For the text-containing cell, return its midpoint in (X, Y) coordinate format. 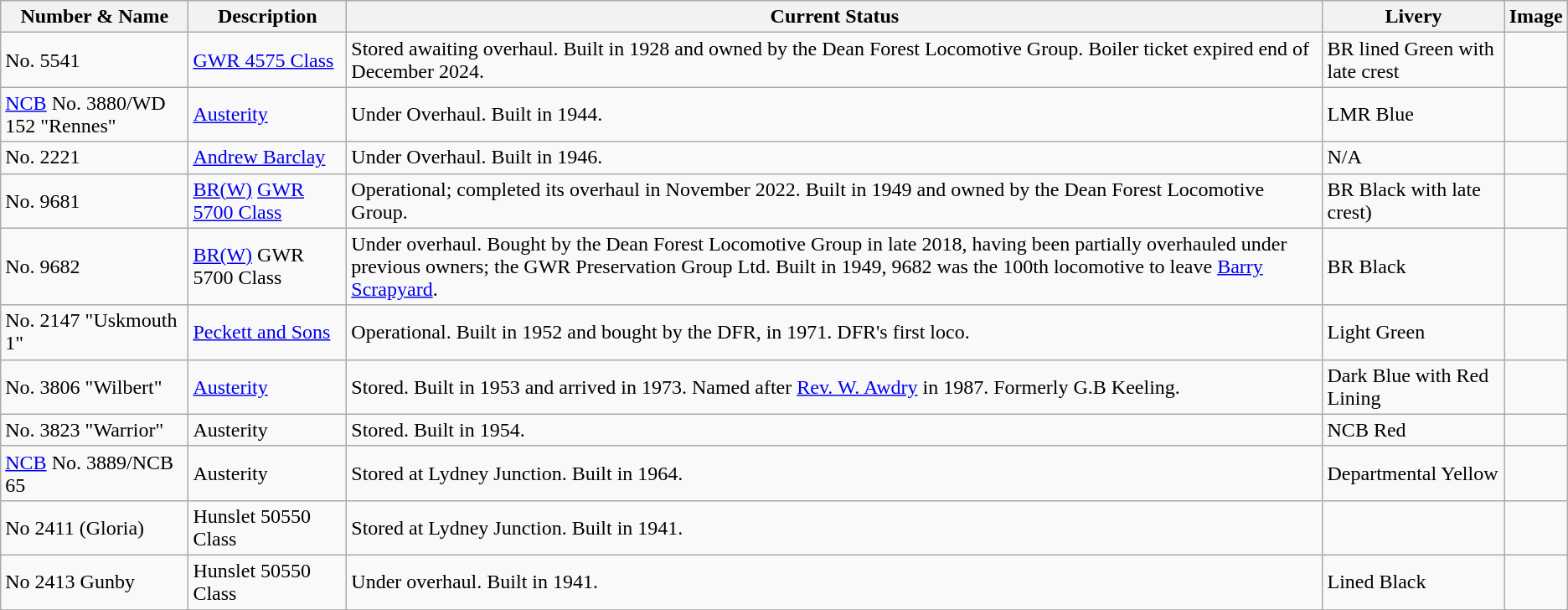
Number & Name (95, 17)
No. 3806 "Wilbert" (95, 387)
Under overhaul. Built in 1941. (834, 582)
No. 3823 "Warrior" (95, 430)
Lined Black (1414, 582)
Stored. Built in 1953 and arrived in 1973. Named after Rev. W. Awdry in 1987. Formerly G.B Keeling. (834, 387)
LMR Blue (1414, 114)
Stored at Lydney Junction. Built in 1964. (834, 473)
N/A (1414, 158)
Stored awaiting overhaul. Built in 1928 and owned by the Dean Forest Locomotive Group. Boiler ticket expired end of December 2024. (834, 60)
No 2413 Gunby (95, 582)
No. 5541 (95, 60)
BR lined Green with late crest (1414, 60)
No 2411 (Gloria) (95, 528)
Stored. Built in 1954. (834, 430)
Current Status (834, 17)
No. 2147 "Uskmouth 1" (95, 332)
NCB Red (1414, 430)
Andrew Barclay (268, 158)
BR Black with late crest) (1414, 201)
Image (1536, 17)
Under Overhaul. Built in 1944. (834, 114)
NCB No. 3889/NCB 65 (95, 473)
Departmental Yellow (1414, 473)
Livery (1414, 17)
NCB No. 3880/WD 152 "Rennes" (95, 114)
GWR 4575 Class (268, 60)
No. 2221 (95, 158)
Stored at Lydney Junction. Built in 1941. (834, 528)
No. 9682 (95, 266)
Operational. Built in 1952 and bought by the DFR, in 1971. DFR's first loco. (834, 332)
BR Black (1414, 266)
Description (268, 17)
Peckett and Sons (268, 332)
Light Green (1414, 332)
Under Overhaul. Built in 1946. (834, 158)
No. 9681 (95, 201)
Operational; completed its overhaul in November 2022. Built in 1949 and owned by the Dean Forest Locomotive Group. (834, 201)
Dark Blue with Red Lining (1414, 387)
